From the cell containing the given text, extract its center point as [X, Y] coordinate. 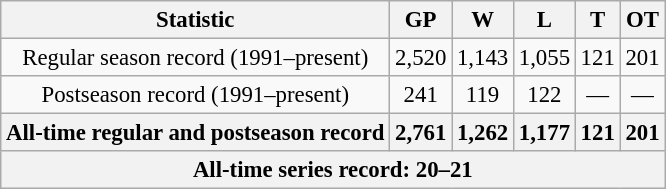
All-time series record: 20–21 [333, 170]
Regular season record (1991–present) [196, 58]
W [483, 20]
2,520 [421, 58]
1,177 [544, 133]
1,143 [483, 58]
GP [421, 20]
OT [642, 20]
T [598, 20]
1,055 [544, 58]
All-time regular and postseason record [196, 133]
Postseason record (1991–present) [196, 95]
1,262 [483, 133]
122 [544, 95]
2,761 [421, 133]
L [544, 20]
Statistic [196, 20]
119 [483, 95]
241 [421, 95]
